Scan for the cell matching the given text and deliver its [x, y] coordinate at center. 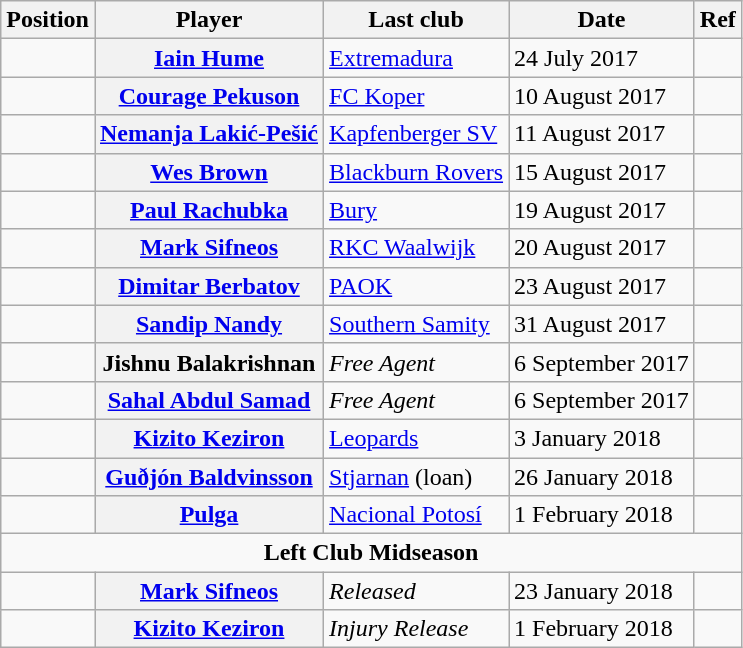
Blackburn Rovers [416, 172]
19 August 2017 [602, 210]
Sahal Abdul Samad [208, 400]
Wes Brown [208, 172]
23 January 2018 [602, 591]
Pulga [208, 515]
Player [208, 20]
23 August 2017 [602, 286]
Iain Hume [208, 58]
Stjarnan (loan) [416, 477]
Kapfenberger SV [416, 134]
FC Koper [416, 96]
Position [48, 20]
Southern Samity [416, 324]
Courage Pekuson [208, 96]
RKC Waalwijk [416, 248]
Nemanja Lakić-Pešić [208, 134]
31 August 2017 [602, 324]
Nacional Potosí [416, 515]
20 August 2017 [602, 248]
Guðjón Baldvinsson [208, 477]
Bury [416, 210]
10 August 2017 [602, 96]
Released [416, 591]
Leopards [416, 438]
Jishnu Balakrishnan [208, 362]
Ref [718, 20]
Injury Release [416, 629]
3 January 2018 [602, 438]
Left Club Midseason [372, 553]
Date [602, 20]
11 August 2017 [602, 134]
26 January 2018 [602, 477]
Last club [416, 20]
Paul Rachubka [208, 210]
Sandip Nandy [208, 324]
Extremadura [416, 58]
Dimitar Berbatov [208, 286]
24 July 2017 [602, 58]
15 August 2017 [602, 172]
PAOK [416, 286]
